For the text-containing cell, return its midpoint in (x, y) coordinate format. 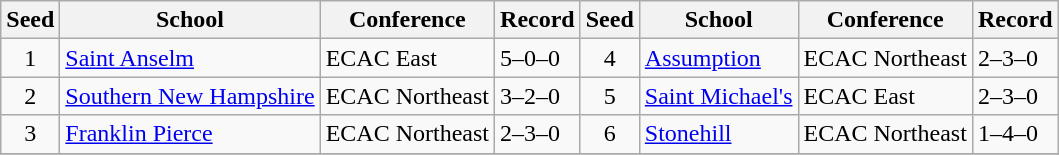
5–0–0 (538, 58)
Saint Anselm (190, 58)
Southern New Hampshire (190, 96)
5 (610, 96)
Assumption (718, 58)
2 (30, 96)
1–4–0 (1015, 134)
Stonehill (718, 134)
4 (610, 58)
Saint Michael's (718, 96)
3–2–0 (538, 96)
3 (30, 134)
6 (610, 134)
1 (30, 58)
Franklin Pierce (190, 134)
